For the text-containing cell, return its midpoint in [X, Y] coordinate format. 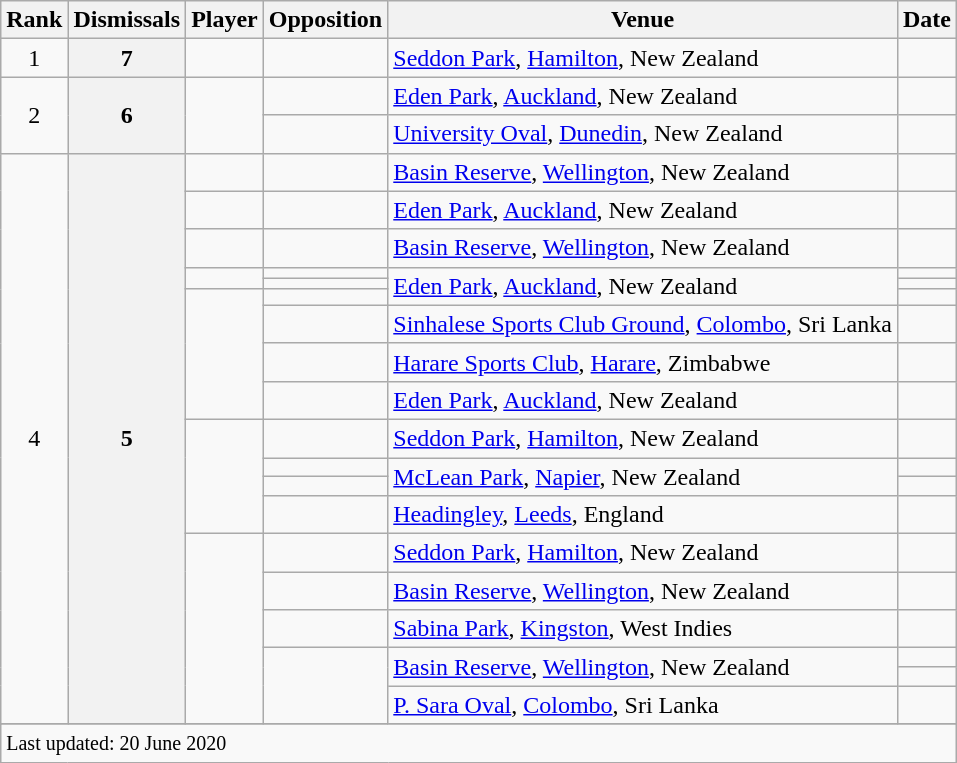
Rank [34, 20]
Date [926, 20]
McLean Park, Napier, New Zealand [643, 477]
7 [127, 58]
Sabina Park, Kingston, West Indies [643, 629]
Sinhalese Sports Club Ground, Colombo, Sri Lanka [643, 324]
5 [127, 438]
Last updated: 20 June 2020 [479, 743]
Opposition [325, 20]
Venue [643, 20]
1 [34, 58]
Harare Sports Club, Harare, Zimbabwe [643, 362]
6 [127, 115]
4 [34, 438]
Headingley, Leeds, England [643, 515]
University Oval, Dunedin, New Zealand [643, 134]
Player [225, 20]
2 [34, 115]
P. Sara Oval, Colombo, Sri Lanka [643, 705]
Dismissals [127, 20]
